Scan for the cell matching the given text and deliver its (x, y) coordinate at center. 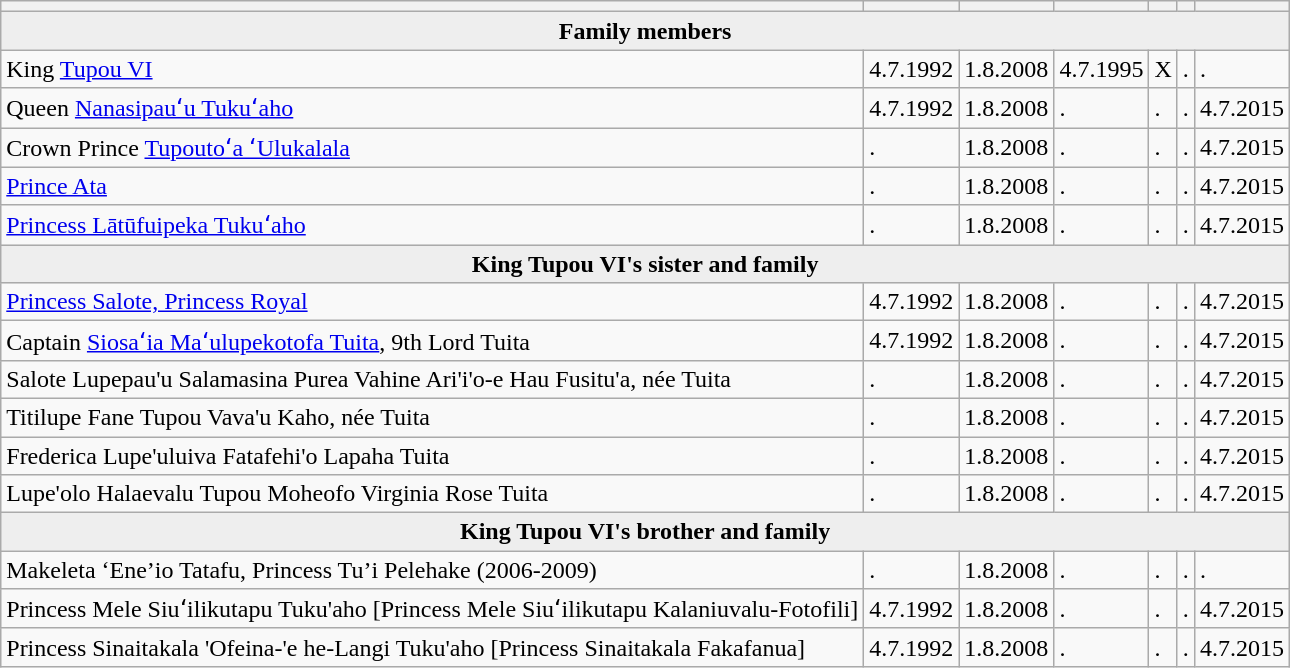
Princess Mele Siuʻilikutapu Tuku'aho [Princess Mele Siuʻilikutapu Kalaniuvalu-Fotofili] (432, 609)
Makeleta ‘Ene’io Tatafu, Princess Tu’i Pelehake (2006-2009) (432, 570)
Princess Sinaitakala 'Ofeina-'e he-Langi Tuku'aho [Princess Sinaitakala Fakafanua] (432, 647)
Family members (646, 31)
X (1163, 69)
Lupe'olo Halaevalu Tupou Moheofo Virginia Rose Tuita (432, 494)
Salote Lupepau'u Salamasina Purea Vahine Ari'i'o-e Hau Fusitu'a, née Tuita (432, 379)
King Tupou VI's sister and family (646, 264)
Queen Nanasipauʻu Tukuʻaho (432, 108)
Princess Lātūfuipeka Tukuʻaho (432, 225)
Prince Ata (432, 186)
Princess Salote, Princess Royal (432, 302)
Captain Siosaʻia Maʻulupekotofa Tuita, 9th Lord Tuita (432, 341)
Crown Prince Tupoutoʻa ʻUlukalala (432, 148)
Titilupe Fane Tupou Vava'u Kaho, née Tuita (432, 417)
King Tupou VI's brother and family (646, 532)
King Tupou VI (432, 69)
Frederica Lupe'uluiva Fatafehi'o Lapaha Tuita (432, 455)
4.7.1995 (1102, 69)
